Capture the cell that displays the provided text and extract its (X, Y) central coordinate. 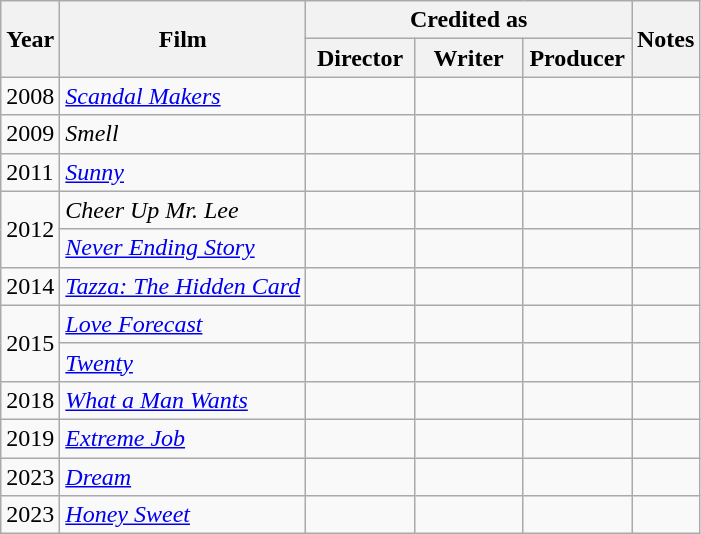
2008 (30, 96)
Film (183, 39)
Love Forecast (183, 324)
Writer (468, 58)
Tazza: The Hidden Card (183, 286)
2019 (30, 438)
Notes (666, 39)
Year (30, 39)
Producer (578, 58)
2011 (30, 172)
Smell (183, 134)
Honey Sweet (183, 515)
2018 (30, 400)
2015 (30, 343)
Scandal Makers (183, 96)
Credited as (469, 20)
Extreme Job (183, 438)
Director (360, 58)
Sunny (183, 172)
Cheer Up Mr. Lee (183, 210)
2009 (30, 134)
What a Man Wants (183, 400)
Twenty (183, 362)
Never Ending Story (183, 248)
2014 (30, 286)
Dream (183, 477)
2012 (30, 229)
